Return [x, y] of the center of cell containing provided text 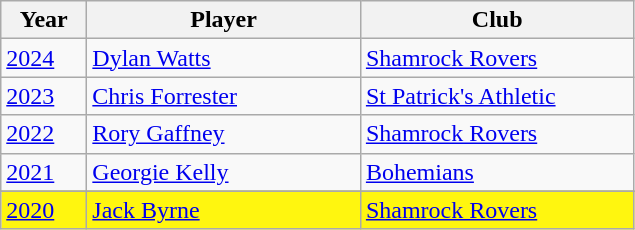
2022 [44, 134]
Player [224, 20]
Chris Forrester [224, 96]
Bohemians [497, 172]
Georgie Kelly [224, 172]
2024 [44, 58]
Club [497, 20]
Rory Gaffney [224, 134]
Jack Byrne [224, 210]
2020 [44, 210]
St Patrick's Athletic [497, 96]
Dylan Watts [224, 58]
2021 [44, 172]
Year [44, 20]
2023 [44, 96]
